Find where the given text appears and provide that cell's center as [x, y] coordinate. 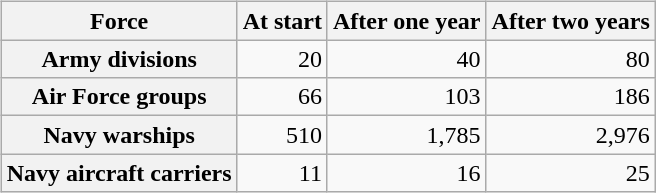
20 [282, 59]
At start [282, 21]
Navy warships [119, 135]
Navy aircraft carriers [119, 173]
80 [570, 59]
186 [570, 97]
2,976 [570, 135]
1,785 [406, 135]
510 [282, 135]
40 [406, 59]
25 [570, 173]
103 [406, 97]
After two years [570, 21]
Army divisions [119, 59]
11 [282, 173]
Air Force groups [119, 97]
66 [282, 97]
After one year [406, 21]
Force [119, 21]
16 [406, 173]
